Detect which cell encompasses the target text, then output its [X, Y] center coordinate. 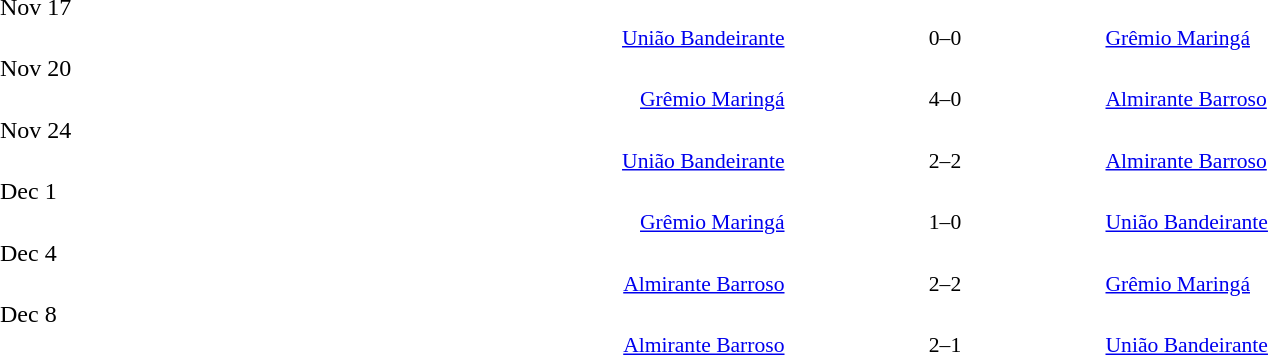
4–0 [946, 99]
0–0 [946, 38]
1–0 [946, 222]
